Locate the cell with the specified text and output its (x, y) center coordinate. 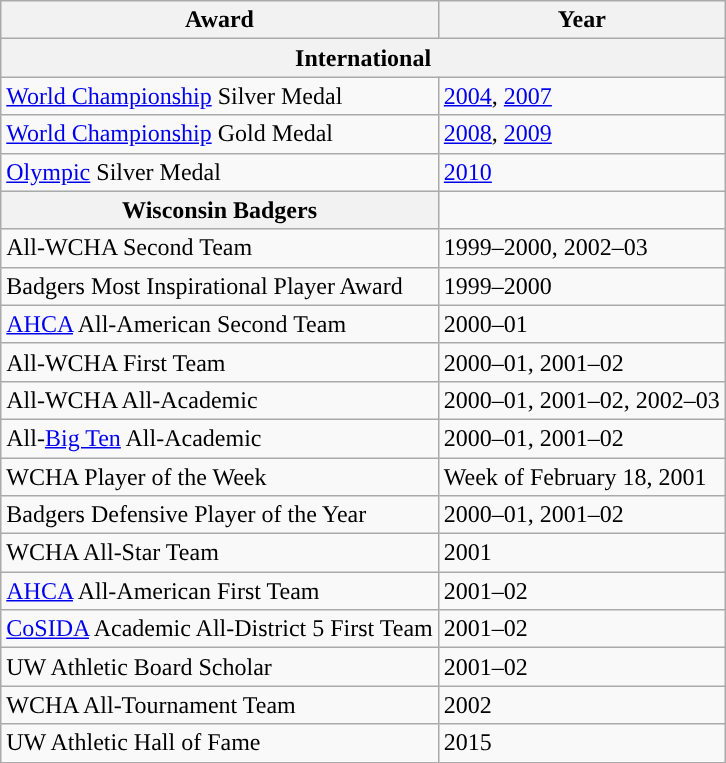
2008, 2009 (582, 134)
All-WCHA Second Team (220, 248)
2010 (582, 172)
Olympic Silver Medal (220, 172)
All-Big Ten All-Academic (220, 438)
WCHA All-Tournament Team (220, 705)
UW Athletic Board Scholar (220, 667)
Year (582, 20)
All-WCHA First Team (220, 362)
All-WCHA All-Academic (220, 400)
2000–01, 2001–02, 2002–03 (582, 400)
Badgers Defensive Player of the Year (220, 515)
Wisconsin Badgers (220, 210)
Award (220, 20)
WCHA Player of the Week (220, 477)
World Championship Silver Medal (220, 96)
2001 (582, 553)
2015 (582, 743)
1999–2000 (582, 286)
Week of February 18, 2001 (582, 477)
2004, 2007 (582, 96)
2002 (582, 705)
AHCA All-American Second Team (220, 324)
Badgers Most Inspirational Player Award (220, 286)
CoSIDA Academic All-District 5 First Team (220, 629)
International (364, 58)
2000–01 (582, 324)
WCHA All-Star Team (220, 553)
AHCA All-American First Team (220, 591)
World Championship Gold Medal (220, 134)
UW Athletic Hall of Fame (220, 743)
1999–2000, 2002–03 (582, 248)
